Extract the (x, y) coordinate from the center of the cell holding the provided text.  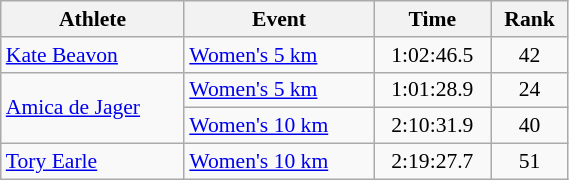
2:10:31.9 (432, 126)
Tory Earle (93, 162)
1:02:46.5 (432, 55)
51 (530, 162)
2:19:27.7 (432, 162)
40 (530, 126)
Athlete (93, 19)
24 (530, 90)
Rank (530, 19)
42 (530, 55)
Event (278, 19)
Kate Beavon (93, 55)
Time (432, 19)
1:01:28.9 (432, 90)
Amica de Jager (93, 108)
